Capture the cell that displays the provided text and extract its (X, Y) central coordinate. 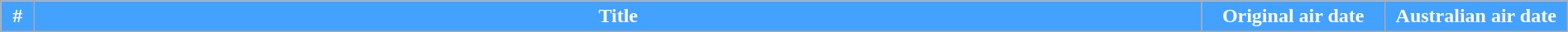
Original air date (1293, 16)
Australian air date (1475, 16)
Title (619, 16)
# (18, 16)
